Pinpoint the cell where the given text exists, returning its (X, Y) midpoint coordinate. 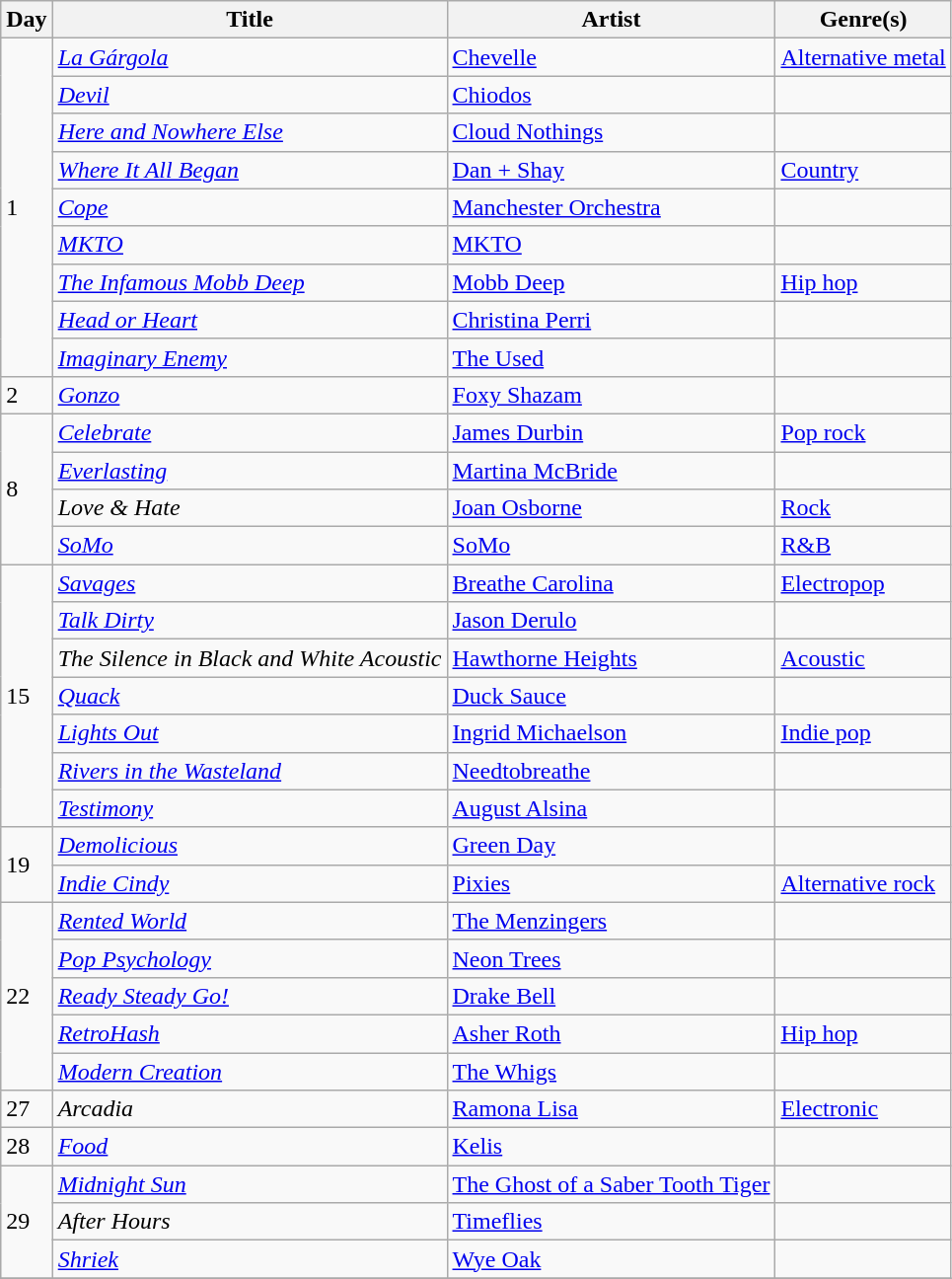
Christina Perri (612, 320)
15 (27, 696)
Breathe Carolina (612, 583)
Wye Oak (612, 1259)
Artist (612, 20)
Shriek (250, 1259)
Imaginary Enemy (250, 357)
Electropop (863, 583)
Pixies (612, 883)
19 (27, 865)
The Infamous Mobb Deep (250, 282)
Midnight Sun (250, 1184)
Talk Dirty (250, 621)
Needtobreathe (612, 771)
Ingrid Michaelson (612, 733)
22 (27, 996)
Green Day (612, 846)
Rock (863, 508)
James Durbin (612, 432)
La Gárgola (250, 57)
Ramona Lisa (612, 1109)
Dan + Shay (612, 170)
Genre(s) (863, 20)
Jason Derulo (612, 621)
Alternative rock (863, 883)
Arcadia (250, 1109)
The Whigs (612, 1071)
27 (27, 1109)
Everlasting (250, 471)
Neon Trees (612, 958)
The Ghost of a Saber Tooth Tiger (612, 1184)
Timeflies (612, 1222)
Ready Steady Go! (250, 996)
8 (27, 489)
Manchester Orchestra (612, 207)
Country (863, 170)
Drake Bell (612, 996)
Electronic (863, 1109)
Acoustic (863, 658)
The Used (612, 357)
Foxy Shazam (612, 395)
Gonzo (250, 395)
Chiodos (612, 95)
Rented World (250, 921)
After Hours (250, 1222)
29 (27, 1222)
Kelis (612, 1147)
Love & Hate (250, 508)
Day (27, 20)
Rivers in the Wasteland (250, 771)
Demolicious (250, 846)
Modern Creation (250, 1071)
Indie Cindy (250, 883)
Title (250, 20)
Cope (250, 207)
Food (250, 1147)
The Silence in Black and White Acoustic (250, 658)
Quack (250, 696)
Devil (250, 95)
Asher Roth (612, 1033)
August Alsina (612, 808)
Celebrate (250, 432)
RetroHash (250, 1033)
Pop Psychology (250, 958)
Joan Osborne (612, 508)
Chevelle (612, 57)
Head or Heart (250, 320)
Where It All Began (250, 170)
1 (27, 207)
Lights Out (250, 733)
Martina McBride (612, 471)
Hawthorne Heights (612, 658)
Testimony (250, 808)
Pop rock (863, 432)
Alternative metal (863, 57)
Cloud Nothings (612, 132)
Here and Nowhere Else (250, 132)
28 (27, 1147)
Duck Sauce (612, 696)
R&B (863, 546)
Indie pop (863, 733)
Mobb Deep (612, 282)
2 (27, 395)
Savages (250, 583)
The Menzingers (612, 921)
